Capture the cell that displays the provided text and extract its [X, Y] central coordinate. 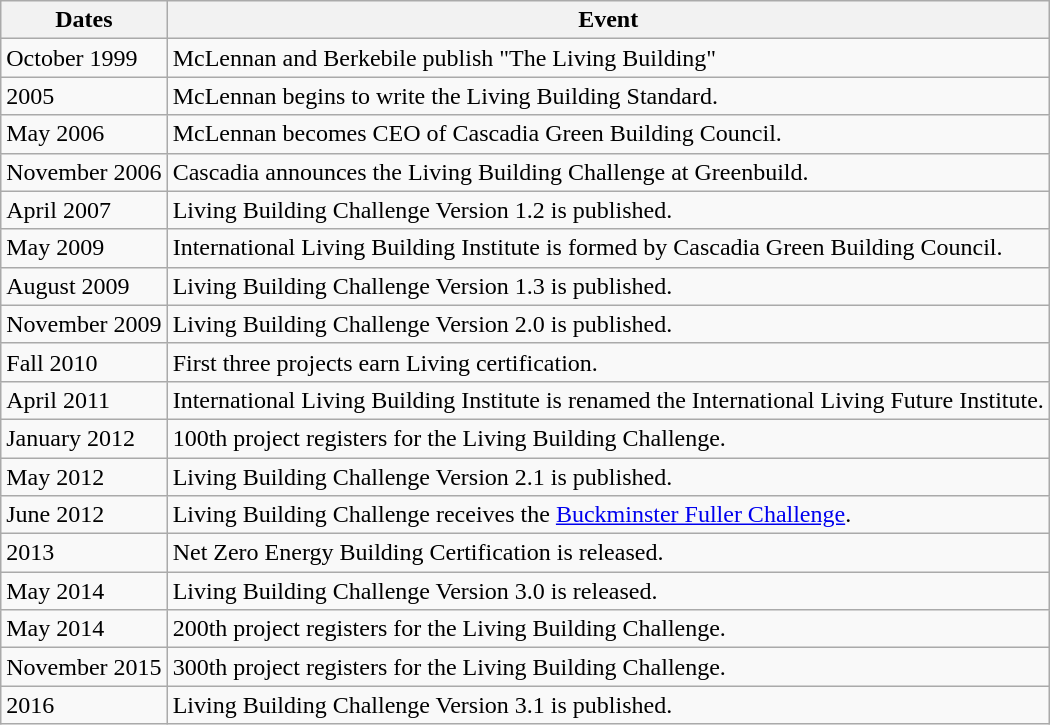
200th project registers for the Living Building Challenge. [608, 629]
January 2012 [84, 438]
International Living Building Institute is renamed the International Living Future Institute. [608, 400]
McLennan begins to write the Living Building Standard. [608, 96]
Living Building Challenge Version 2.0 is published. [608, 324]
2005 [84, 96]
100th project registers for the Living Building Challenge. [608, 438]
April 2011 [84, 400]
November 2009 [84, 324]
Living Building Challenge Version 2.1 is published. [608, 477]
2016 [84, 705]
First three projects earn Living certification. [608, 362]
August 2009 [84, 286]
May 2009 [84, 248]
Event [608, 20]
Living Building Challenge receives the Buckminster Fuller Challenge. [608, 515]
Cascadia announces the Living Building Challenge at Greenbuild. [608, 172]
Living Building Challenge Version 3.0 is released. [608, 591]
Living Building Challenge Version 3.1 is published. [608, 705]
Fall 2010 [84, 362]
2013 [84, 553]
November 2006 [84, 172]
Living Building Challenge Version 1.3 is published. [608, 286]
300th project registers for the Living Building Challenge. [608, 667]
McLennan and Berkebile publish "The Living Building" [608, 58]
May 2012 [84, 477]
November 2015 [84, 667]
Living Building Challenge Version 1.2 is published. [608, 210]
April 2007 [84, 210]
May 2006 [84, 134]
International Living Building Institute is formed by Cascadia Green Building Council. [608, 248]
Dates [84, 20]
October 1999 [84, 58]
June 2012 [84, 515]
McLennan becomes CEO of Cascadia Green Building Council. [608, 134]
Net Zero Energy Building Certification is released. [608, 553]
